Determine the [X, Y] coordinate at the center of the cell enclosing the given text.  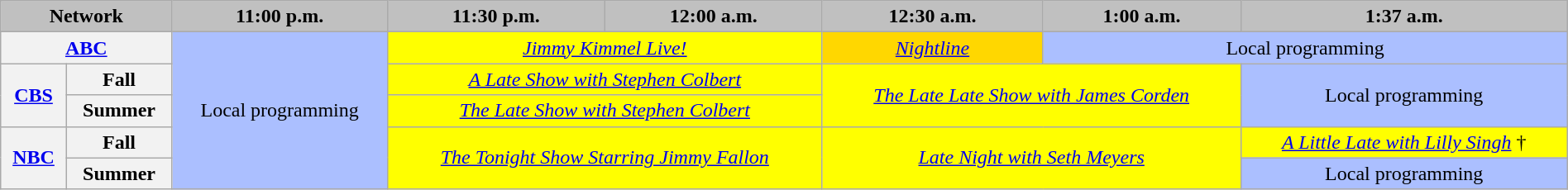
A Little Late with Lilly Singh † [1404, 142]
Nightline [933, 48]
NBC [34, 158]
1:37 a.m. [1404, 17]
Late Night with Seth Meyers [1031, 158]
The Tonight Show Starring Jimmy Fallon [605, 158]
A Late Show with Stephen Colbert [605, 79]
The Late Show with Stephen Colbert [605, 111]
The Late Late Show with James Corden [1031, 95]
12:30 a.m. [933, 17]
CBS [34, 95]
11:00 p.m. [280, 17]
Jimmy Kimmel Live! [605, 48]
11:30 p.m. [496, 17]
ABC [86, 48]
12:00 a.m. [713, 17]
1:00 a.m. [1141, 17]
Network [86, 17]
